Search for the cell housing the specified text and yield its [x, y] center coordinate. 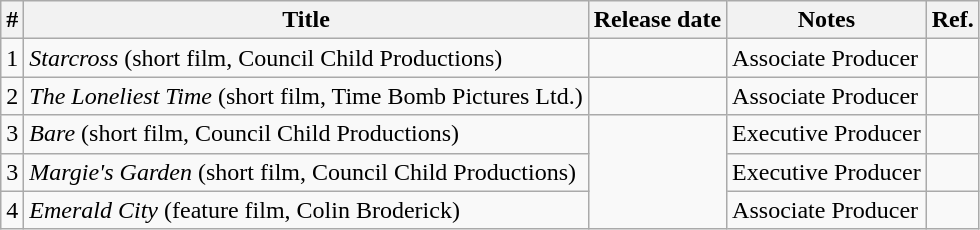
Emerald City (feature film, Colin Broderick) [306, 210]
4 [12, 210]
Release date [657, 20]
Bare (short film, Council Child Productions) [306, 134]
Ref. [952, 20]
The Loneliest Time (short film, Time Bomb Pictures Ltd.) [306, 96]
2 [12, 96]
1 [12, 58]
Title [306, 20]
Starcross (short film, Council Child Productions) [306, 58]
Notes [827, 20]
Margie's Garden (short film, Council Child Productions) [306, 172]
# [12, 20]
